Provide the (X, Y) coordinate of the cell's center where the given text is located.  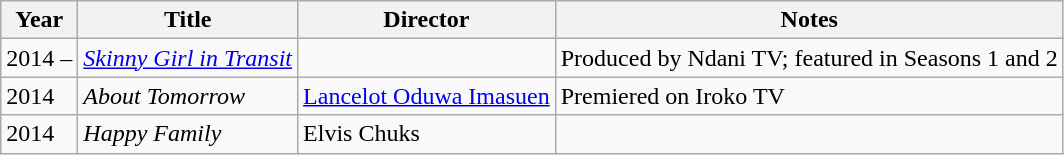
Lancelot Oduwa Imasuen (427, 96)
About Tomorrow (188, 96)
Year (40, 20)
Skinny Girl in Transit (188, 58)
Director (427, 20)
2014 – (40, 58)
Premiered on Iroko TV (809, 96)
Happy Family (188, 134)
Produced by Ndani TV; featured in Seasons 1 and 2 (809, 58)
Elvis Chuks (427, 134)
Title (188, 20)
Notes (809, 20)
